Extract the [X, Y] coordinate from the center of the cell holding the provided text.  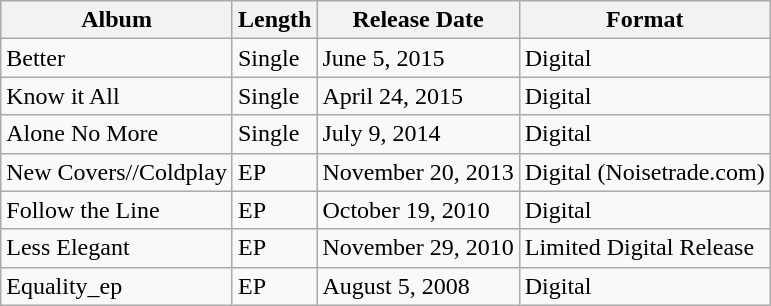
October 19, 2010 [418, 210]
Less Elegant [117, 248]
Follow the Line [117, 210]
Better [117, 58]
Digital (Noisetrade.com) [644, 172]
June 5, 2015 [418, 58]
Album [117, 20]
Format [644, 20]
April 24, 2015 [418, 96]
Release Date [418, 20]
November 29, 2010 [418, 248]
July 9, 2014 [418, 134]
August 5, 2008 [418, 286]
November 20, 2013 [418, 172]
Equality_ep [117, 286]
Alone No More [117, 134]
Length [274, 20]
New Covers//Coldplay [117, 172]
Limited Digital Release [644, 248]
Know it All [117, 96]
